Determine the (X, Y) coordinate at the center of the cell enclosing the given text.  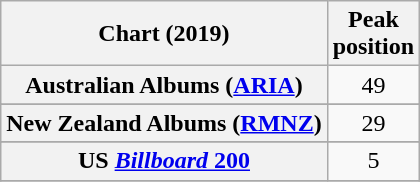
Australian Albums (ARIA) (164, 85)
29 (373, 123)
New Zealand Albums (RMNZ) (164, 123)
US Billboard 200 (164, 161)
5 (373, 161)
Peakposition (373, 34)
Chart (2019) (164, 34)
49 (373, 85)
